Search for the cell housing the specified text and yield its [X, Y] center coordinate. 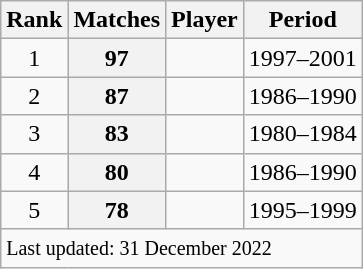
1980–1984 [302, 134]
83 [117, 134]
1995–1999 [302, 210]
5 [34, 210]
Rank [34, 20]
78 [117, 210]
87 [117, 96]
97 [117, 58]
4 [34, 172]
Player [205, 20]
1 [34, 58]
2 [34, 96]
Last updated: 31 December 2022 [182, 248]
3 [34, 134]
80 [117, 172]
1997–2001 [302, 58]
Matches [117, 20]
Period [302, 20]
